Detect which cell encompasses the target text, then output its [x, y] center coordinate. 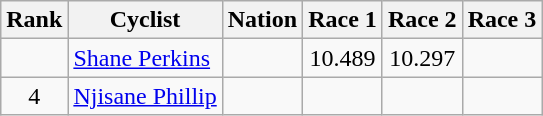
Race 2 [422, 20]
Nation [262, 20]
Shane Perkins [145, 58]
Rank [34, 20]
4 [34, 96]
Cyclist [145, 20]
Njisane Phillip [145, 96]
10.489 [343, 58]
Race 1 [343, 20]
10.297 [422, 58]
Race 3 [502, 20]
